Identify which cell holds the provided text, then report its (X, Y) central coordinate. 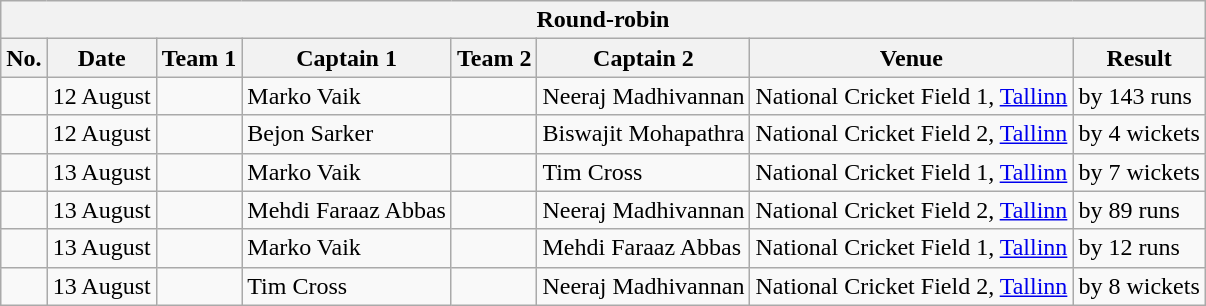
by 89 runs (1139, 210)
Team 1 (199, 58)
Result (1139, 58)
by 4 wickets (1139, 134)
by 7 wickets (1139, 172)
No. (24, 58)
Captain 1 (347, 58)
by 12 runs (1139, 248)
Team 2 (494, 58)
Biswajit Mohapathra (644, 134)
by 143 runs (1139, 96)
Bejon Sarker (347, 134)
Captain 2 (644, 58)
Date (102, 58)
Round-robin (603, 20)
by 8 wickets (1139, 286)
Venue (912, 58)
